Pinpoint the cell where the given text exists, returning its (X, Y) midpoint coordinate. 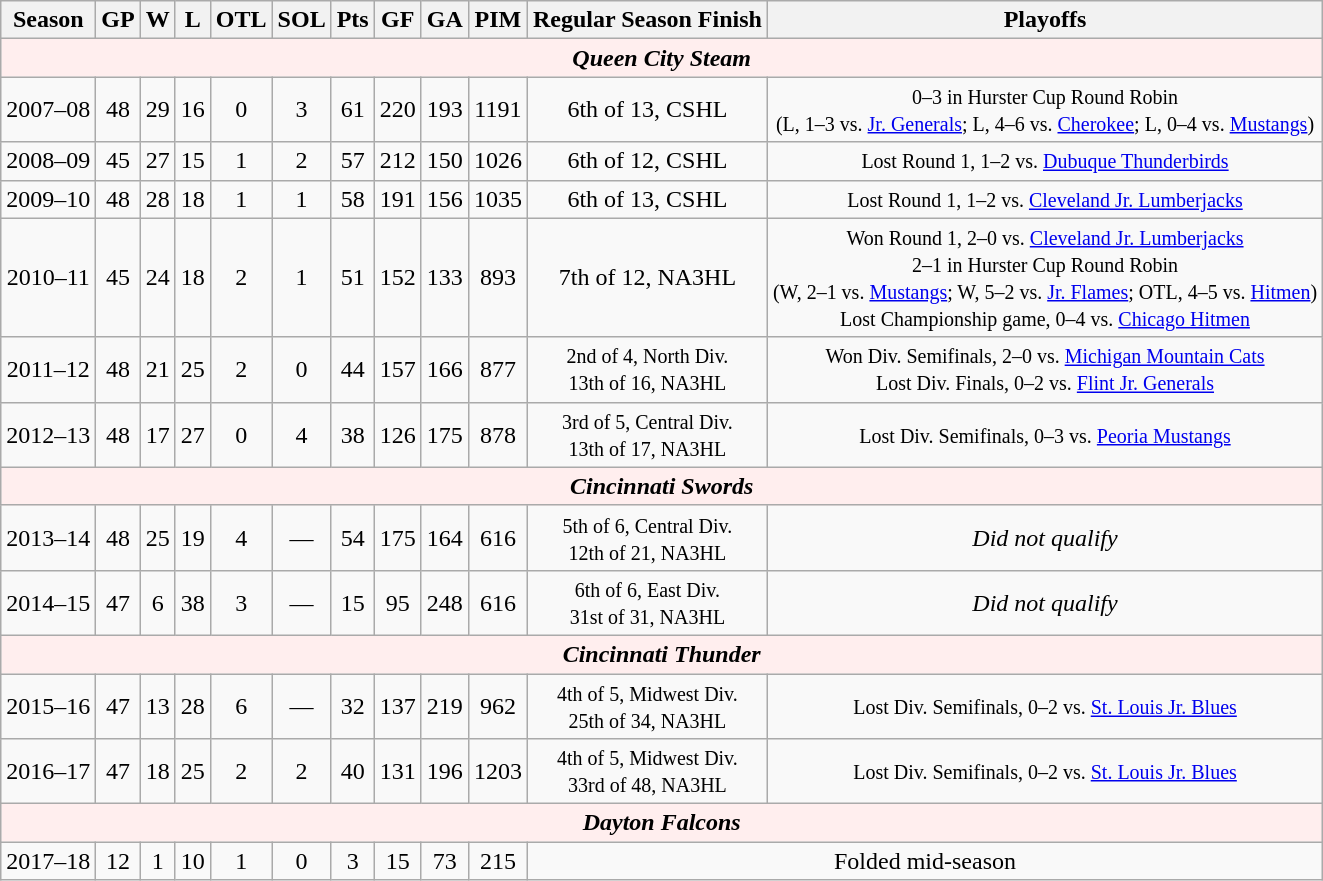
16 (192, 110)
7th of 12, NA3HL (647, 278)
1203 (498, 772)
150 (444, 161)
13 (158, 706)
OTL (241, 20)
219 (444, 706)
57 (352, 161)
893 (498, 278)
95 (398, 602)
L (192, 20)
2009–10 (48, 199)
W (158, 20)
126 (398, 434)
2nd of 4, North Div.13th of 16, NA3HL (647, 370)
61 (352, 110)
152 (398, 278)
Queen City Steam (662, 58)
193 (444, 110)
12 (118, 861)
Cincinnati Swords (662, 486)
2014–15 (48, 602)
2010–11 (48, 278)
Folded mid-season (924, 861)
4th of 5, Midwest Div.33rd of 48, NA3HL (647, 772)
877 (498, 370)
2017–18 (48, 861)
137 (398, 706)
2013–14 (48, 538)
54 (352, 538)
248 (444, 602)
Lost Round 1, 1–2 vs. Dubuque Thunderbirds (1044, 161)
5th of 6, Central Div.12th of 21, NA3HL (647, 538)
196 (444, 772)
Won Div. Semifinals, 2–0 vs. Michigan Mountain CatsLost Div. Finals, 0–2 vs. Flint Jr. Generals (1044, 370)
0–3 in Hurster Cup Round Robin(L, 1–3 vs. Jr. Generals; L, 4–6 vs. Cherokee; L, 0–4 vs. Mustangs) (1044, 110)
2007–08 (48, 110)
58 (352, 199)
73 (444, 861)
1026 (498, 161)
51 (352, 278)
2012–13 (48, 434)
10 (192, 861)
17 (158, 434)
2016–17 (48, 772)
Regular Season Finish (647, 20)
4th of 5, Midwest Div.25th of 34, NA3HL (647, 706)
164 (444, 538)
19 (192, 538)
191 (398, 199)
SOL (302, 20)
156 (444, 199)
878 (498, 434)
Lost Round 1, 1–2 vs. Cleveland Jr. Lumberjacks (1044, 199)
3rd of 5, Central Div.13th of 17, NA3HL (647, 434)
Playoffs (1044, 20)
157 (398, 370)
Lost Div. Semifinals, 0–3 vs. Peoria Mustangs (1044, 434)
Season (48, 20)
220 (398, 110)
GP (118, 20)
1035 (498, 199)
2015–16 (48, 706)
131 (398, 772)
962 (498, 706)
29 (158, 110)
2011–12 (48, 370)
Dayton Falcons (662, 823)
133 (444, 278)
212 (398, 161)
21 (158, 370)
6th of 12, CSHL (647, 161)
40 (352, 772)
32 (352, 706)
GF (398, 20)
Cincinnati Thunder (662, 654)
6th of 6, East Div.31st of 31, NA3HL (647, 602)
Pts (352, 20)
24 (158, 278)
GA (444, 20)
PIM (498, 20)
44 (352, 370)
2008–09 (48, 161)
166 (444, 370)
1191 (498, 110)
215 (498, 861)
